Return (X, Y) of the center of cell containing provided text 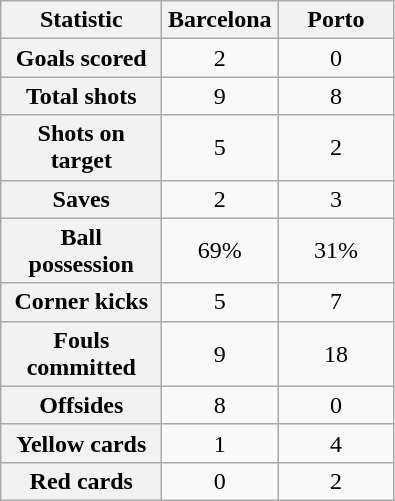
Red cards (82, 481)
4 (336, 443)
7 (336, 302)
Yellow cards (82, 443)
Barcelona (220, 20)
69% (220, 250)
3 (336, 199)
Total shots (82, 96)
18 (336, 354)
Fouls committed (82, 354)
Ball possession (82, 250)
Porto (336, 20)
Goals scored (82, 58)
Corner kicks (82, 302)
1 (220, 443)
Shots on target (82, 148)
Statistic (82, 20)
31% (336, 250)
Saves (82, 199)
Offsides (82, 405)
